From the cell containing the given text, extract its center point as [x, y] coordinate. 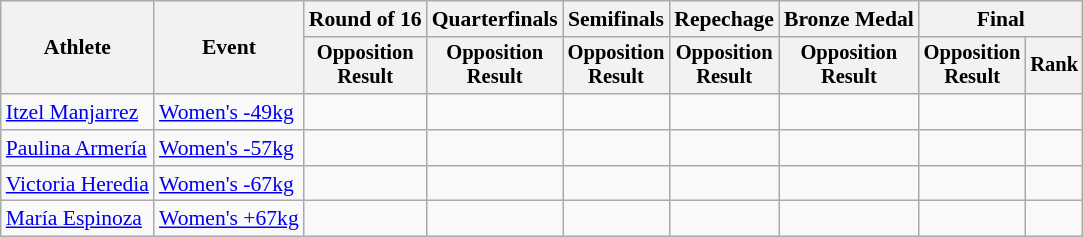
Victoria Heredia [78, 184]
Event [229, 48]
Final [1001, 19]
Women's -67kg [229, 184]
Semifinals [616, 19]
Women's +67kg [229, 219]
María Espinoza [78, 219]
Round of 16 [366, 19]
Quarterfinals [495, 19]
Repechage [724, 19]
Itzel Manjarrez [78, 112]
Rank [1054, 66]
Paulina Armería [78, 148]
Women's -57kg [229, 148]
Women's -49kg [229, 112]
Bronze Medal [849, 19]
Athlete [78, 48]
